Determine the [x, y] coordinate at the center of the cell enclosing the given text.  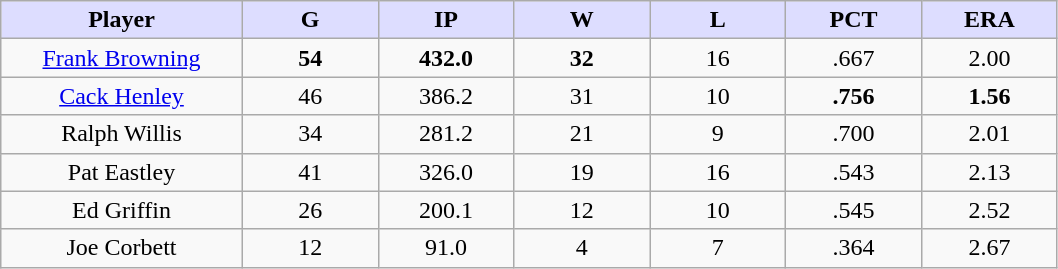
4 [582, 248]
Cack Henley [122, 96]
2.01 [989, 134]
W [582, 20]
386.2 [446, 96]
200.1 [446, 210]
.667 [854, 58]
ERA [989, 20]
21 [582, 134]
9 [718, 134]
26 [310, 210]
2.00 [989, 58]
.756 [854, 96]
34 [310, 134]
41 [310, 172]
Joe Corbett [122, 248]
1.56 [989, 96]
.364 [854, 248]
Pat Eastley [122, 172]
IP [446, 20]
Ed Griffin [122, 210]
L [718, 20]
7 [718, 248]
281.2 [446, 134]
.543 [854, 172]
Ralph Willis [122, 134]
32 [582, 58]
G [310, 20]
.545 [854, 210]
.700 [854, 134]
326.0 [446, 172]
19 [582, 172]
2.52 [989, 210]
432.0 [446, 58]
31 [582, 96]
2.67 [989, 248]
Frank Browning [122, 58]
Player [122, 20]
2.13 [989, 172]
91.0 [446, 248]
PCT [854, 20]
46 [310, 96]
54 [310, 58]
